Find where the given text appears and provide that cell's center as [X, Y] coordinate. 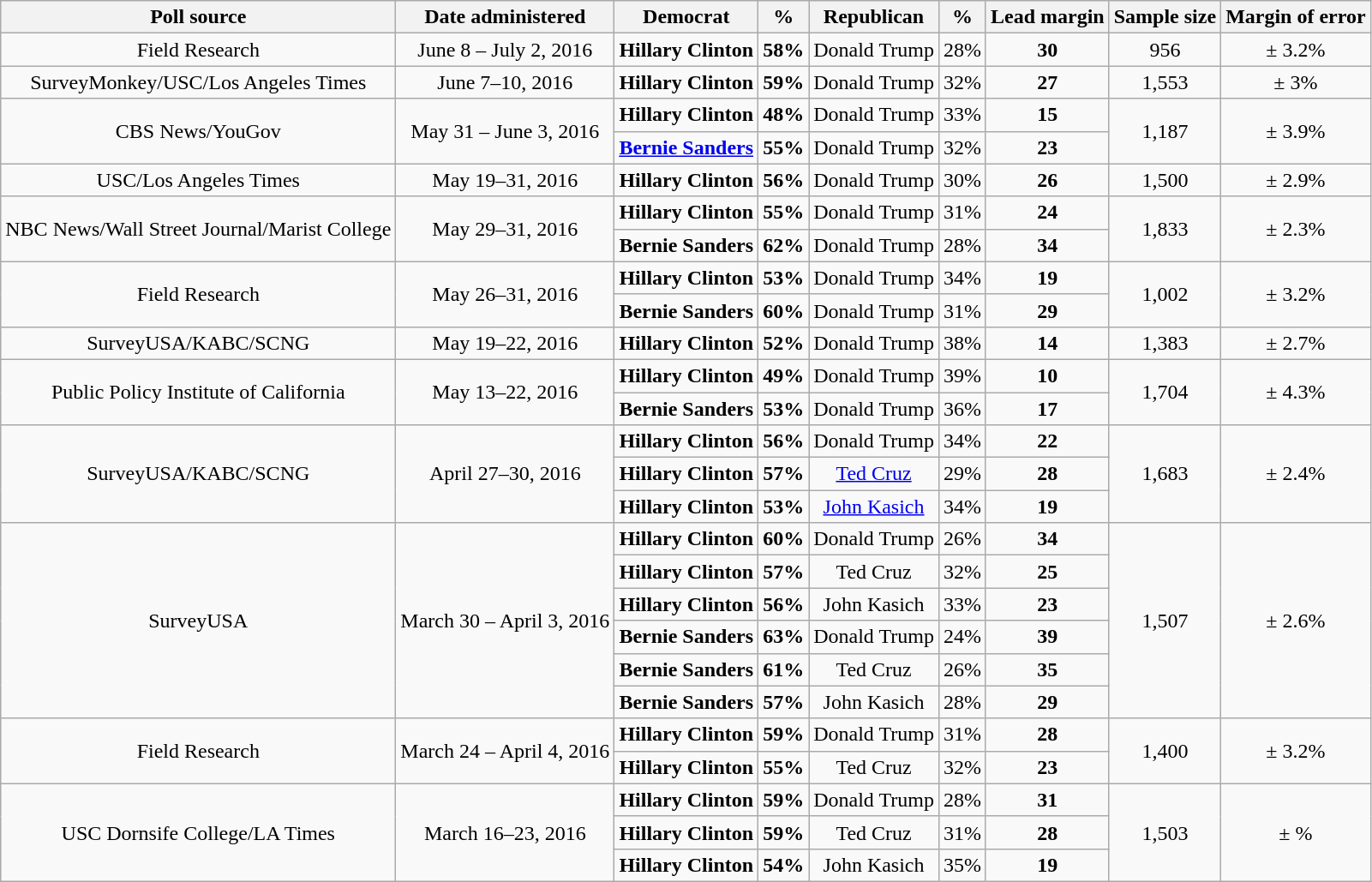
April 27–30, 2016 [506, 474]
36% [962, 409]
± 2.7% [1296, 343]
1,833 [1165, 229]
May 31 – June 3, 2016 [506, 131]
58% [783, 50]
May 29–31, 2016 [506, 229]
SurveyUSA [199, 621]
1,553 [1165, 82]
25 [1047, 572]
39% [962, 375]
31 [1047, 800]
Lead margin [1047, 17]
March 24 – April 4, 2016 [506, 751]
Republican [874, 17]
Poll source [199, 17]
± 2.9% [1296, 180]
14 [1047, 343]
1,683 [1165, 474]
49% [783, 375]
SurveyMonkey/USC/Los Angeles Times [199, 82]
May 13–22, 2016 [506, 392]
52% [783, 343]
26 [1047, 180]
27 [1047, 82]
± 3.9% [1296, 131]
± 2.6% [1296, 621]
May 26–31, 2016 [506, 294]
Sample size [1165, 17]
1,400 [1165, 751]
1,507 [1165, 621]
17 [1047, 409]
15 [1047, 115]
NBC News/Wall Street Journal/Marist College [199, 229]
29% [962, 474]
June 8 – July 2, 2016 [506, 50]
March 16–23, 2016 [506, 832]
USC/Los Angeles Times [199, 180]
Public Policy Institute of California [199, 392]
± 2.3% [1296, 229]
± 4.3% [1296, 392]
March 30 – April 3, 2016 [506, 621]
63% [783, 637]
54% [783, 865]
CBS News/YouGov [199, 131]
Date administered [506, 17]
22 [1047, 441]
62% [783, 245]
1,500 [1165, 180]
1,383 [1165, 343]
USC Dornsife College/LA Times [199, 832]
24% [962, 637]
± 2.4% [1296, 474]
Democrat [686, 17]
35 [1047, 669]
35% [962, 865]
± 3% [1296, 82]
24 [1047, 213]
61% [783, 669]
1,187 [1165, 131]
48% [783, 115]
1,002 [1165, 294]
956 [1165, 50]
May 19–22, 2016 [506, 343]
39 [1047, 637]
Margin of error [1296, 17]
30 [1047, 50]
1,503 [1165, 832]
± % [1296, 832]
May 19–31, 2016 [506, 180]
1,704 [1165, 392]
June 7–10, 2016 [506, 82]
38% [962, 343]
30% [962, 180]
10 [1047, 375]
